Pinpoint the cell where the given text exists, returning its (x, y) midpoint coordinate. 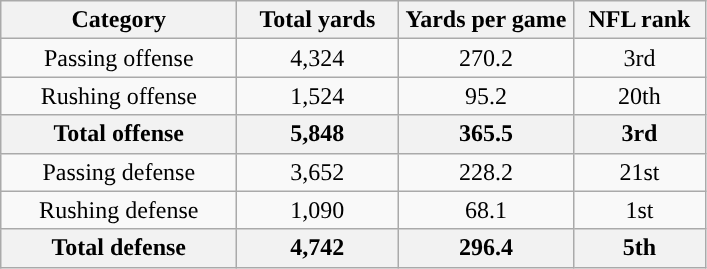
1,524 (318, 96)
Total defense (119, 248)
228.2 (486, 172)
Passing offense (119, 58)
270.2 (486, 58)
5,848 (318, 134)
Yards per game (486, 20)
1st (640, 210)
68.1 (486, 210)
Category (119, 20)
Rushing defense (119, 210)
Total offense (119, 134)
4,742 (318, 248)
NFL rank (640, 20)
365.5 (486, 134)
21st (640, 172)
20th (640, 96)
5th (640, 248)
1,090 (318, 210)
Total yards (318, 20)
Rushing offense (119, 96)
4,324 (318, 58)
296.4 (486, 248)
95.2 (486, 96)
3,652 (318, 172)
Passing defense (119, 172)
